From the cell containing the given text, extract its center point as [x, y] coordinate. 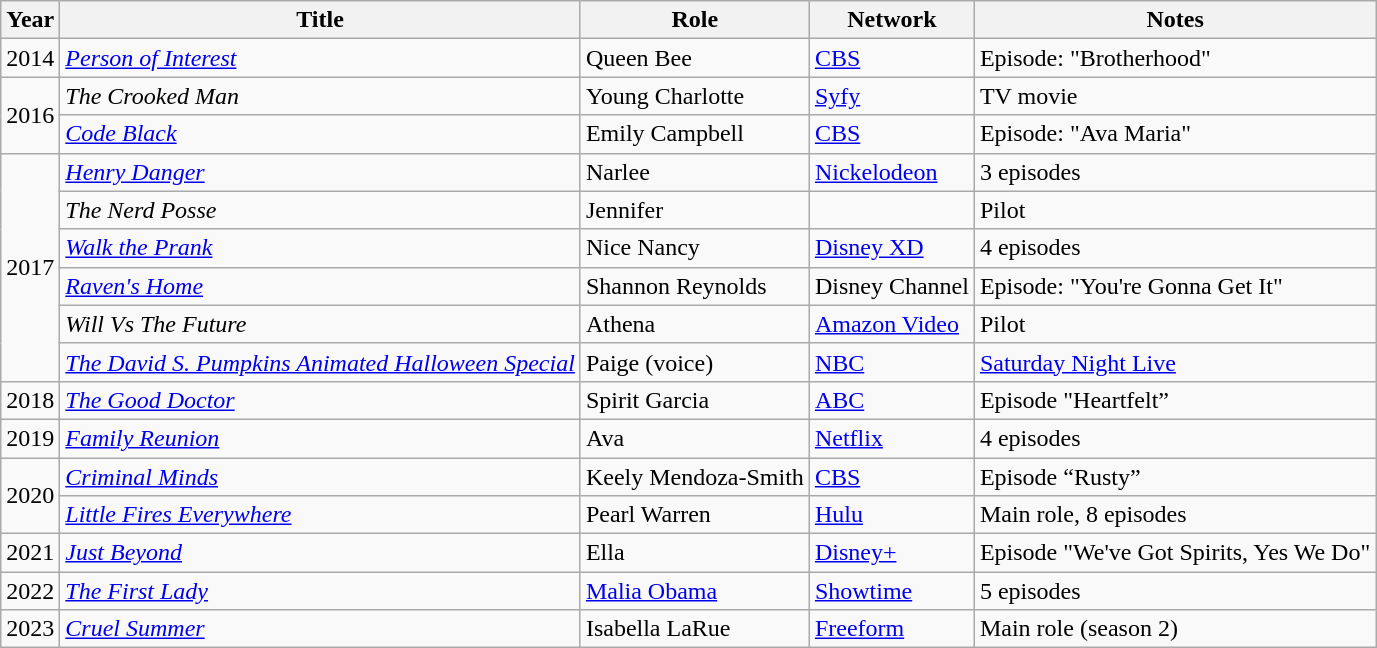
Netflix [892, 438]
The First Lady [320, 591]
ABC [892, 400]
Ava [694, 438]
Family Reunion [320, 438]
5 episodes [1174, 591]
The Crooked Man [320, 96]
Episode "Heartfelt” [1174, 400]
Episode “Rusty” [1174, 477]
Code Black [320, 134]
2021 [30, 553]
Hulu [892, 515]
Emily Campbell [694, 134]
Shannon Reynolds [694, 286]
Athena [694, 324]
Person of Interest [320, 58]
Disney XD [892, 248]
Malia Obama [694, 591]
Disney+ [892, 553]
Main role, 8 episodes [1174, 515]
Isabella LaRue [694, 629]
Role [694, 20]
The David S. Pumpkins Animated Halloween Special [320, 362]
2023 [30, 629]
Jennifer [694, 210]
Freeform [892, 629]
Showtime [892, 591]
Amazon Video [892, 324]
Just Beyond [320, 553]
2020 [30, 496]
Title [320, 20]
Raven's Home [320, 286]
The Good Doctor [320, 400]
Cruel Summer [320, 629]
The Nerd Posse [320, 210]
Network [892, 20]
Saturday Night Live [1174, 362]
Episode: "Ava Maria" [1174, 134]
Young Charlotte [694, 96]
2017 [30, 267]
Episode: "You're Gonna Get It" [1174, 286]
NBC [892, 362]
3 episodes [1174, 172]
Nickelodeon [892, 172]
Criminal Minds [320, 477]
Ella [694, 553]
Notes [1174, 20]
Episode: "Brotherhood" [1174, 58]
Syfy [892, 96]
2016 [30, 115]
Main role (season 2) [1174, 629]
Keely Mendoza-Smith [694, 477]
Spirit Garcia [694, 400]
Walk the Prank [320, 248]
Narlee [694, 172]
Pearl Warren [694, 515]
Year [30, 20]
2014 [30, 58]
Disney Channel [892, 286]
Paige (voice) [694, 362]
2019 [30, 438]
Little Fires Everywhere [320, 515]
Will Vs The Future [320, 324]
2022 [30, 591]
Henry Danger [320, 172]
2018 [30, 400]
Nice Nancy [694, 248]
Episode "We've Got Spirits, Yes We Do" [1174, 553]
TV movie [1174, 96]
Queen Bee [694, 58]
